For the text-containing cell, return its midpoint in (X, Y) coordinate format. 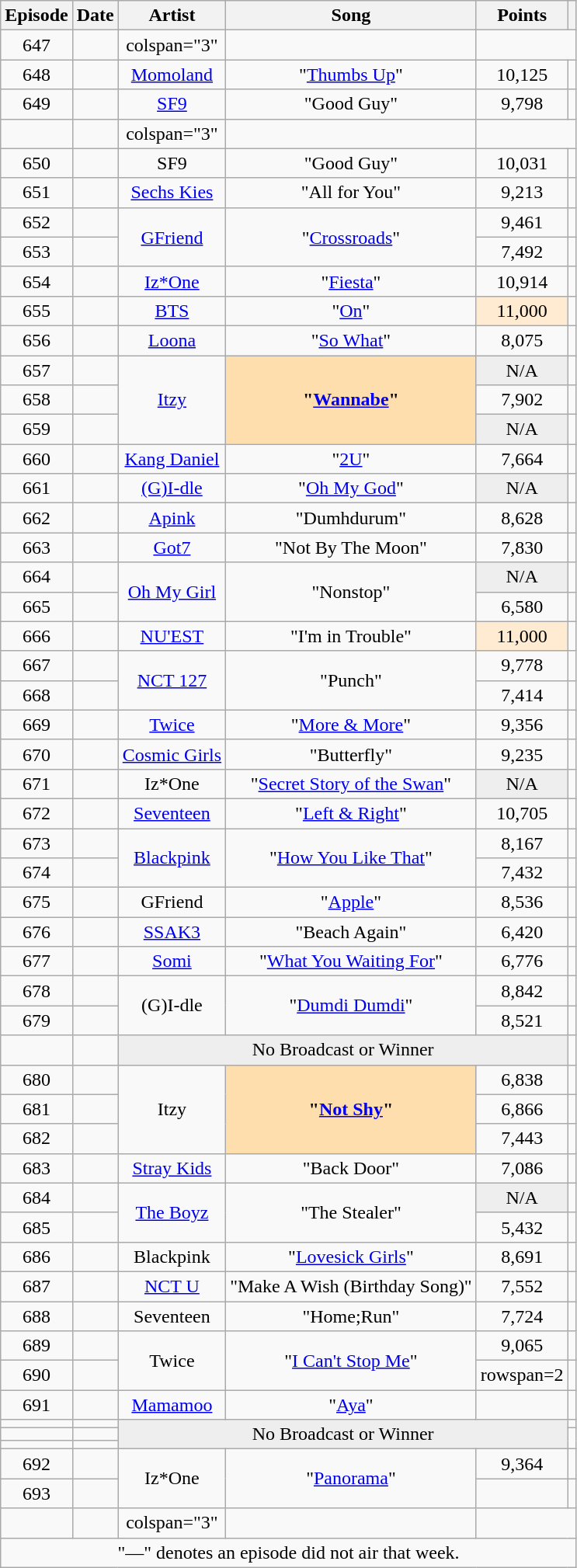
"Make A Wish (Birthday Song)" (351, 1286)
674 (36, 873)
9,065 (522, 1346)
658 (36, 400)
7,414 (522, 695)
8,842 (522, 991)
Sechs Kies (172, 193)
665 (36, 607)
7,492 (522, 252)
687 (36, 1286)
9,364 (522, 1464)
647 (36, 45)
671 (36, 784)
7,664 (522, 459)
"I Can't Stop Me" (351, 1361)
9,213 (522, 193)
669 (36, 725)
Kang Daniel (172, 459)
657 (36, 370)
"How You Like That" (351, 857)
7,552 (522, 1286)
683 (36, 1168)
BTS (172, 311)
"2U" (351, 459)
Episode (36, 16)
10,125 (522, 75)
677 (36, 961)
690 (36, 1375)
"Thumbs Up" (351, 75)
"Aya" (351, 1405)
"Crossroads" (351, 237)
667 (36, 666)
9,235 (522, 754)
"I'm in Trouble" (351, 636)
7,432 (522, 873)
"Not By The Moon" (351, 548)
"More & More" (351, 725)
7,443 (522, 1139)
"Left & Right" (351, 813)
"Fiesta" (351, 281)
Apink (172, 518)
648 (36, 75)
"Wannabe" (351, 400)
9,356 (522, 725)
"Not Shy" (351, 1109)
680 (36, 1080)
679 (36, 1020)
9,798 (522, 104)
9,461 (522, 222)
689 (36, 1346)
653 (36, 252)
656 (36, 340)
Artist (172, 16)
"All for You" (351, 193)
655 (36, 311)
"Oh My God" (351, 488)
682 (36, 1139)
Loona (172, 340)
672 (36, 813)
668 (36, 695)
652 (36, 222)
661 (36, 488)
6,580 (522, 607)
"Back Door" (351, 1168)
NU'EST (172, 636)
"—" denotes an episode did not air that week. (289, 1552)
654 (36, 281)
NCT U (172, 1286)
"Butterfly" (351, 754)
664 (36, 577)
"Beach Again" (351, 932)
"So What" (351, 340)
666 (36, 636)
Got7 (172, 548)
685 (36, 1227)
675 (36, 902)
"The Stealer" (351, 1212)
Stray Kids (172, 1168)
rowspan=2 (522, 1375)
"Home;Run" (351, 1316)
6,776 (522, 961)
649 (36, 104)
8,075 (522, 340)
"Apple" (351, 902)
"Secret Story of the Swan" (351, 784)
"Dumhdurum" (351, 518)
Points (522, 16)
8,536 (522, 902)
Somi (172, 961)
681 (36, 1109)
SSAK3 (172, 932)
659 (36, 429)
6,866 (522, 1109)
"What You Waiting For" (351, 961)
676 (36, 932)
Song (351, 16)
"Lovesick Girls" (351, 1257)
"Panorama" (351, 1479)
670 (36, 754)
NCT 127 (172, 680)
Oh My Girl (172, 592)
660 (36, 459)
650 (36, 163)
691 (36, 1405)
5,432 (522, 1227)
9,778 (522, 666)
7,902 (522, 400)
663 (36, 548)
686 (36, 1257)
"Nonstop" (351, 592)
6,420 (522, 932)
Cosmic Girls (172, 754)
688 (36, 1316)
The Boyz (172, 1212)
7,830 (522, 548)
8,691 (522, 1257)
"Dumdi Dumdi" (351, 1006)
692 (36, 1464)
8,521 (522, 1020)
Mamamoo (172, 1405)
Date (95, 16)
684 (36, 1198)
7,086 (522, 1168)
8,167 (522, 843)
10,914 (522, 281)
678 (36, 991)
651 (36, 193)
10,705 (522, 813)
6,838 (522, 1080)
673 (36, 843)
"Punch" (351, 680)
8,628 (522, 518)
"On" (351, 311)
Momoland (172, 75)
662 (36, 518)
7,724 (522, 1316)
10,031 (522, 163)
693 (36, 1493)
